From the cell containing the given text, extract its center point as [X, Y] coordinate. 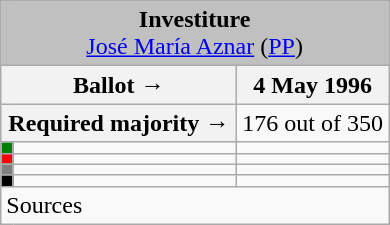
176 out of 350 [313, 123]
Sources [195, 205]
4 May 1996 [313, 85]
Required majority → [119, 123]
Ballot → [119, 85]
InvestitureJosé María Aznar (PP) [195, 34]
